Search for the cell housing the specified text and yield its (x, y) center coordinate. 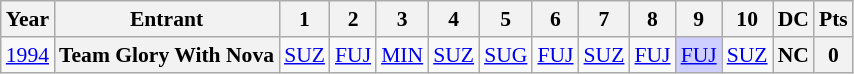
Entrant (166, 19)
NC (794, 55)
DC (794, 19)
7 (604, 19)
1 (304, 19)
1994 (28, 55)
Pts (834, 19)
9 (699, 19)
Team Glory With Nova (166, 55)
3 (402, 19)
6 (555, 19)
2 (353, 19)
MIN (402, 55)
5 (506, 19)
0 (834, 55)
8 (652, 19)
10 (748, 19)
Year (28, 19)
SUG (506, 55)
4 (454, 19)
